Return the [x, y] coordinate for the center point of the cell that contains the specified text.  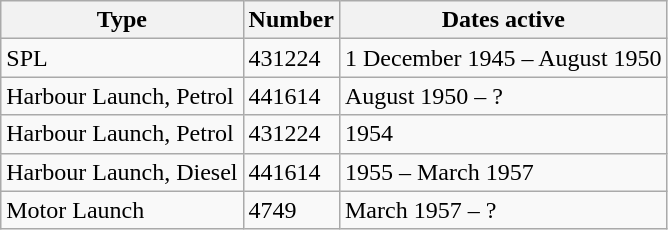
March 1957 – ? [503, 210]
1955 – March 1957 [503, 172]
SPL [122, 58]
4749 [291, 210]
Harbour Launch, Diesel [122, 172]
1 December 1945 – August 1950 [503, 58]
Dates active [503, 20]
Type [122, 20]
Motor Launch [122, 210]
Number [291, 20]
1954 [503, 134]
August 1950 – ? [503, 96]
